Identify which cell holds the provided text, then report its (X, Y) central coordinate. 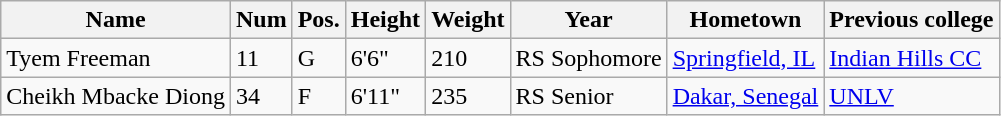
235 (468, 96)
Num (261, 20)
34 (261, 96)
Year (588, 20)
Name (116, 20)
RS Sophomore (588, 58)
UNLV (912, 96)
Indian Hills CC (912, 58)
F (318, 96)
Hometown (746, 20)
6'6" (385, 58)
Pos. (318, 20)
Cheikh Mbacke Diong (116, 96)
Previous college (912, 20)
Dakar, Senegal (746, 96)
Springfield, IL (746, 58)
11 (261, 58)
6'11" (385, 96)
210 (468, 58)
Weight (468, 20)
Tyem Freeman (116, 58)
RS Senior (588, 96)
Height (385, 20)
G (318, 58)
